Provide the [x, y] coordinate of the cell's center where the given text is located.  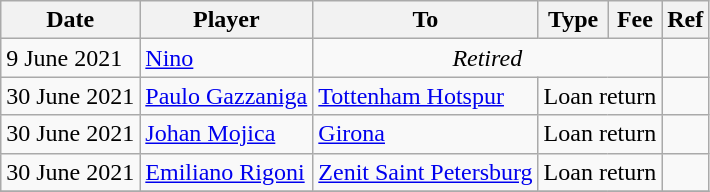
9 June 2021 [70, 58]
Date [70, 20]
Type [573, 20]
Zenit Saint Petersburg [426, 172]
Johan Mojica [226, 134]
Nino [226, 58]
Player [226, 20]
Ref [686, 20]
Retired [488, 58]
Emiliano Rigoni [226, 172]
Paulo Gazzaniga [226, 96]
To [426, 20]
Girona [426, 134]
Tottenham Hotspur [426, 96]
Fee [635, 20]
